Provide the (x, y) coordinate of the cell's center where the given text is located.  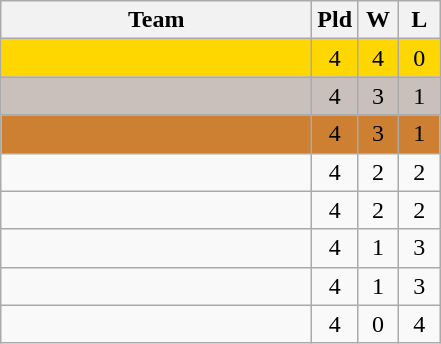
Team (156, 20)
W (378, 20)
L (420, 20)
Pld (335, 20)
